Extract the (x, y) coordinate from the center of the cell holding the provided text.  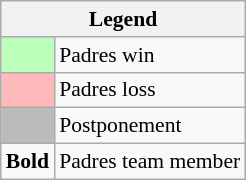
Padres loss (150, 90)
Bold (28, 162)
Padres team member (150, 162)
Legend (123, 19)
Postponement (150, 126)
Padres win (150, 55)
